Find where the given text appears and provide that cell's center as [x, y] coordinate. 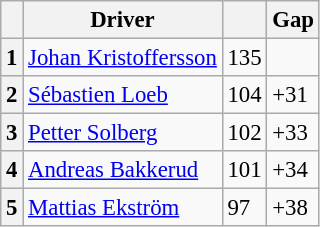
+33 [293, 133]
Johan Kristoffersson [122, 58]
Mattias Ekström [122, 208]
1 [12, 58]
2 [12, 95]
5 [12, 208]
+34 [293, 170]
Petter Solberg [122, 133]
97 [244, 208]
4 [12, 170]
3 [12, 133]
102 [244, 133]
+31 [293, 95]
Gap [293, 20]
104 [244, 95]
Sébastien Loeb [122, 95]
Andreas Bakkerud [122, 170]
101 [244, 170]
135 [244, 58]
Driver [122, 20]
+38 [293, 208]
